Scan for the cell matching the given text and deliver its [X, Y] coordinate at center. 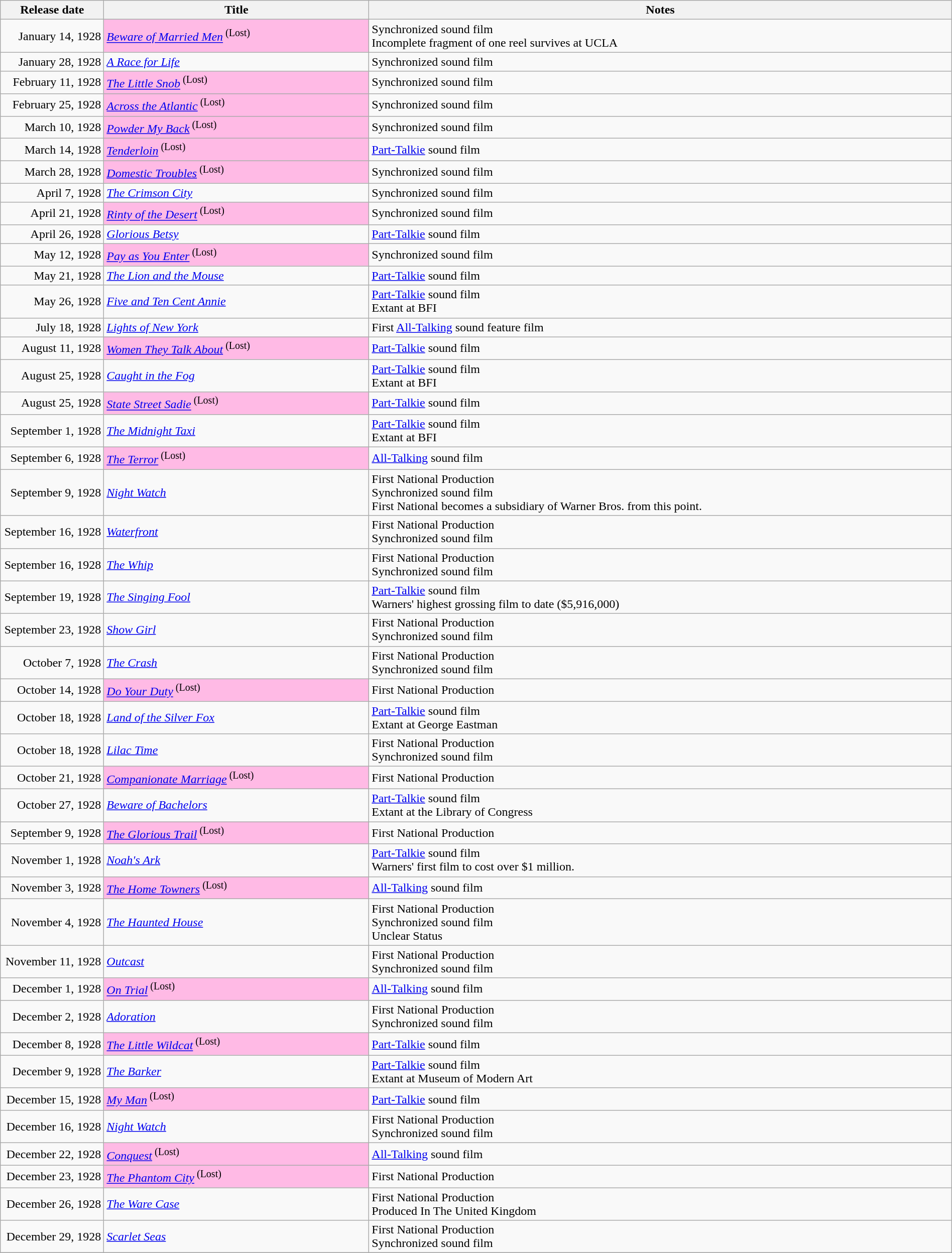
The Little Wildcat (Lost) [236, 1044]
First National ProductionSynchronized sound filmFirst National becomes a subsidiary of Warner Bros. from this point. [660, 492]
The Singing Fool [236, 597]
December 9, 1928 [52, 1071]
First National ProductionProduced In The United Kingdom [660, 1204]
Tenderloin (Lost) [236, 150]
Beware of Married Men (Lost) [236, 36]
The Barker [236, 1071]
December 2, 1928 [52, 1016]
March 28, 1928 [52, 172]
January 28, 1928 [52, 62]
Part-Talkie sound film Extant at Museum of Modern Art [660, 1071]
May 21, 1928 [52, 276]
December 8, 1928 [52, 1044]
Part-Talkie sound film Extant at the Library of Congress [660, 805]
The Crimson City [236, 193]
March 10, 1928 [52, 128]
Notes [660, 10]
May 12, 1928 [52, 255]
The Haunted House [236, 922]
September 23, 1928 [52, 630]
November 1, 1928 [52, 860]
First National ProductionSynchronized sound filmUnclear Status [660, 922]
March 14, 1928 [52, 150]
Powder My Back (Lost) [236, 128]
Glorious Betsy [236, 234]
December 15, 1928 [52, 1099]
Waterfront [236, 532]
July 18, 1928 [52, 327]
Scarlet Seas [236, 1237]
Synchronized sound filmIncomplete fragment of one reel survives at UCLA [660, 36]
Do Your Duty (Lost) [236, 690]
Land of the Silver Fox [236, 718]
Rinty of the Desert (Lost) [236, 214]
April 21, 1928 [52, 214]
April 26, 1928 [52, 234]
Part-Talkie sound filmExtant at BFI [660, 375]
The Whip [236, 564]
Conquest (Lost) [236, 1155]
The Terror (Lost) [236, 458]
The Midnight Taxi [236, 431]
Pay as You Enter (Lost) [236, 255]
The Ware Case [236, 1204]
The Home Towners (Lost) [236, 888]
Companionate Marriage (Lost) [236, 778]
The Lion and the Mouse [236, 276]
September 6, 1928 [52, 458]
Across the Atlantic (Lost) [236, 104]
On Trial (Lost) [236, 989]
January 14, 1928 [52, 36]
October 7, 1928 [52, 663]
December 1, 1928 [52, 989]
Part-Talkie sound film Warners' first film to cost over $1 million. [660, 860]
Part-Talkie sound film Warners' highest grossing film to date ($5,916,000) [660, 597]
Adoration [236, 1016]
February 25, 1928 [52, 104]
November 3, 1928 [52, 888]
August 11, 1928 [52, 348]
December 16, 1928 [52, 1126]
October 27, 1928 [52, 805]
First All-Talking sound feature film [660, 327]
The Glorious Trail (Lost) [236, 833]
The Little Snob (Lost) [236, 82]
Release date [52, 10]
Caught in the Fog [236, 375]
February 11, 1928 [52, 82]
The Phantom City (Lost) [236, 1177]
December 29, 1928 [52, 1237]
Domestic Troubles (Lost) [236, 172]
State Street Sadie (Lost) [236, 404]
September 19, 1928 [52, 597]
Outcast [236, 962]
November 11, 1928 [52, 962]
October 21, 1928 [52, 778]
May 26, 1928 [52, 301]
My Man (Lost) [236, 1099]
Lights of New York [236, 327]
Women They Talk About (Lost) [236, 348]
A Race for Life [236, 62]
November 4, 1928 [52, 922]
October 14, 1928 [52, 690]
December 23, 1928 [52, 1177]
Part-Talkie sound film Extant at George Eastman [660, 718]
Title [236, 10]
December 26, 1928 [52, 1204]
Five and Ten Cent Annie [236, 301]
Noah's Ark [236, 860]
December 22, 1928 [52, 1155]
April 7, 1928 [52, 193]
The Crash [236, 663]
Beware of Bachelors [236, 805]
Show Girl [236, 630]
September 1, 1928 [52, 431]
Lilac Time [236, 750]
